Find where the given text appears and provide that cell's center as (x, y) coordinate. 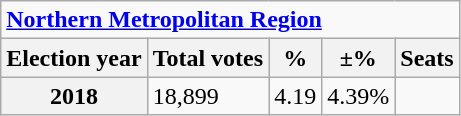
4.19 (296, 96)
% (296, 58)
Total votes (208, 58)
±% (358, 58)
2018 (74, 96)
Seats (427, 58)
4.39% (358, 96)
Northern Metropolitan Region (230, 20)
18,899 (208, 96)
Election year (74, 58)
